Extract the (x, y) coordinate from the center of the cell holding the provided text.  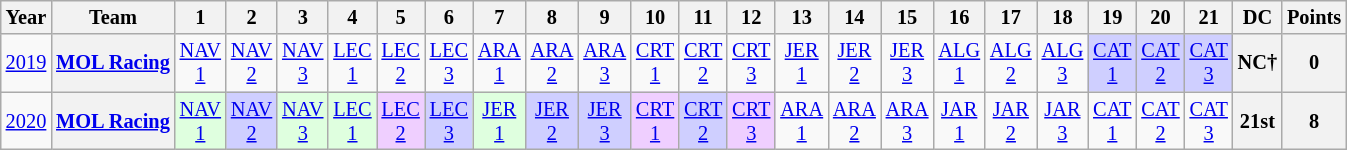
21 (1209, 17)
5 (401, 17)
4 (352, 17)
1 (200, 17)
6 (449, 17)
9 (604, 17)
Points (1314, 17)
13 (802, 17)
7 (500, 17)
NC† (1258, 63)
JAR2 (1011, 121)
ALG1 (959, 63)
20 (1160, 17)
14 (854, 17)
2020 (26, 121)
Team (113, 17)
2 (252, 17)
16 (959, 17)
JAR1 (959, 121)
15 (908, 17)
ALG2 (1011, 63)
2019 (26, 63)
10 (655, 17)
21st (1258, 121)
17 (1011, 17)
3 (302, 17)
12 (751, 17)
Year (26, 17)
JAR3 (1063, 121)
18 (1063, 17)
19 (1112, 17)
ALG3 (1063, 63)
11 (703, 17)
0 (1314, 63)
DC (1258, 17)
